For the text-containing cell, return its midpoint in (x, y) coordinate format. 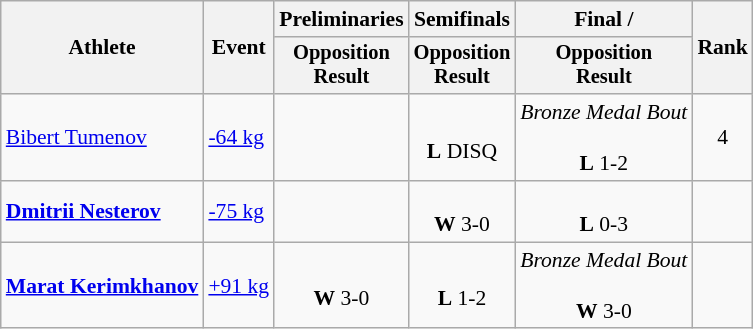
L 0-3 (604, 212)
Preliminaries (341, 19)
Marat Kerimkhanov (102, 286)
Bibert Tumenov (102, 138)
Dmitrii Nesterov (102, 212)
+91 kg (238, 286)
Athlete (102, 48)
Bronze Medal BoutL 1-2 (604, 138)
Bronze Medal Bout W 3-0 (604, 286)
Rank (722, 48)
L 1-2 (462, 286)
-75 kg (238, 212)
L DISQ (462, 138)
4 (722, 138)
Final / (604, 19)
-64 kg (238, 138)
Event (238, 48)
Semifinals (462, 19)
